Locate the cell with the specified text and output its [x, y] center coordinate. 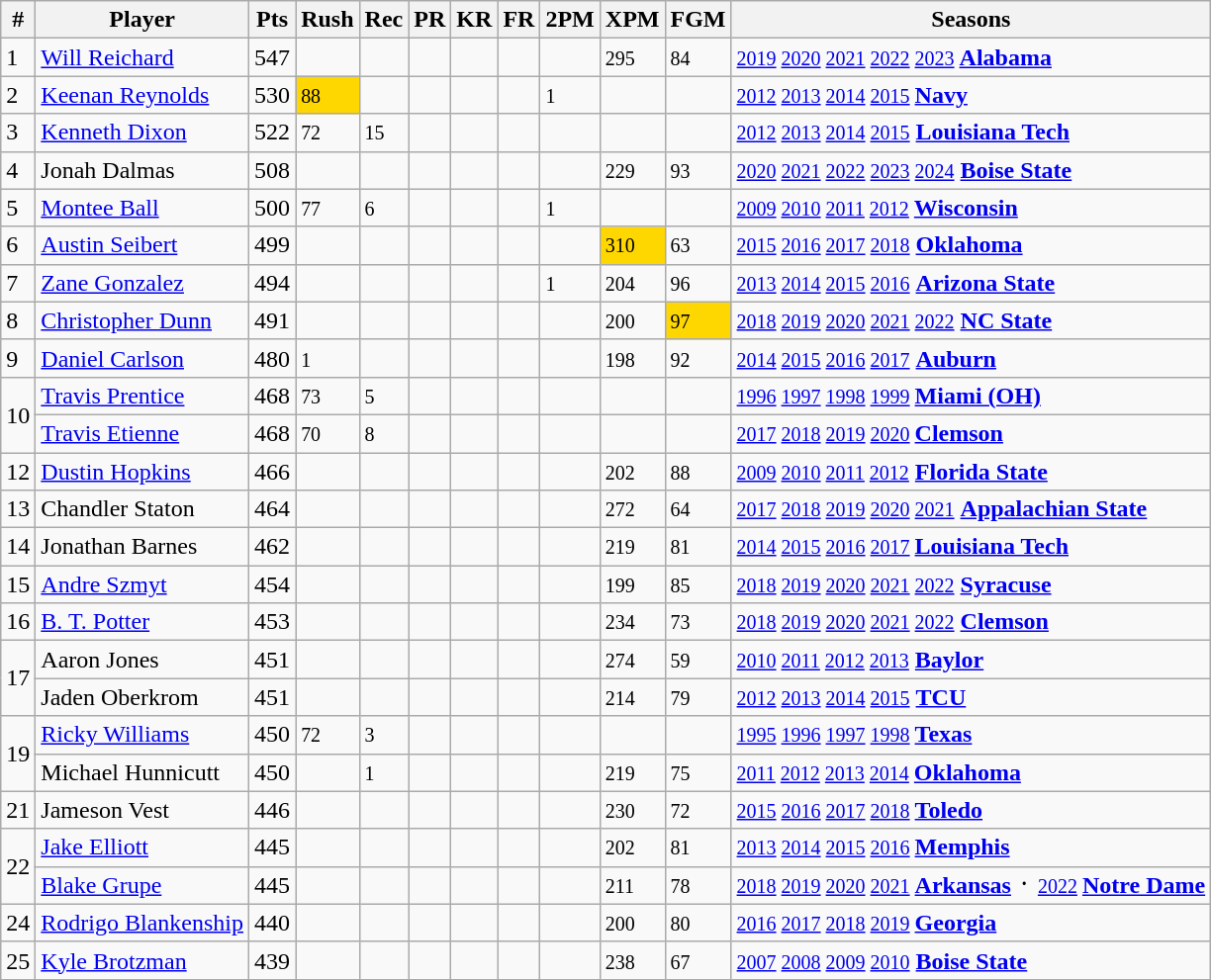
97 [699, 320]
499 [273, 245]
77 [327, 208]
4 [18, 170]
2015 2016 2017 2018 Toledo [972, 810]
Andre Szmyt [142, 584]
2007 2008 2009 2010 Boise State [972, 960]
2016 2017 2018 2019 Georgia [972, 923]
63 [699, 245]
Michael Hunnicutt [142, 772]
FGM [699, 20]
Jaden Oberkrom [142, 697]
211 [632, 885]
Daniel Carlson [142, 358]
2015 2016 2017 2018 Oklahoma [972, 245]
2011 2012 2013 2014 Oklahoma [972, 772]
310 [632, 245]
17 [18, 678]
PR [429, 20]
295 [632, 57]
Jonathan Barnes [142, 547]
B. T. Potter [142, 622]
494 [273, 283]
7 [18, 283]
2009 2010 2011 2012 Florida State [972, 472]
FR [518, 20]
2 [18, 95]
Dustin Hopkins [142, 472]
64 [699, 509]
59 [699, 660]
2014 2015 2016 2017 Auburn [972, 358]
2012 2013 2014 2015 TCU [972, 697]
Ricky Williams [142, 735]
Will Reichard [142, 57]
2018 2019 2020 2021 2022 Clemson [972, 622]
Austin Seibert [142, 245]
2018 2019 2020 2021 2022 Syracuse [972, 584]
Travis Etienne [142, 433]
274 [632, 660]
2013 2014 2015 2016 Arizona State [972, 283]
1996 1997 1998 1999 Miami (OH) [972, 396]
Montee Ball [142, 208]
508 [273, 170]
92 [699, 358]
454 [273, 584]
2010 2011 2012 2013 Baylor [972, 660]
466 [273, 472]
204 [632, 283]
Kenneth Dixon [142, 133]
462 [273, 547]
Kyle Brotzman [142, 960]
85 [699, 584]
440 [273, 923]
2020 2021 2022 2023 2024 Boise State [972, 170]
2017 2018 2019 2020 Clemson [972, 433]
453 [273, 622]
24 [18, 923]
16 [18, 622]
547 [273, 57]
Blake Grupe [142, 885]
25 [18, 960]
2019 2020 2021 2022 2023 Alabama [972, 57]
Christopher Dunn [142, 320]
2009 2010 2011 2012 Wisconsin [972, 208]
480 [273, 358]
2013 2014 2015 2016 Memphis [972, 847]
Rec [384, 20]
13 [18, 509]
93 [699, 170]
272 [632, 509]
Jake Elliott [142, 847]
446 [273, 810]
84 [699, 57]
1995 1996 1997 1998 Texas [972, 735]
198 [632, 358]
2PM [570, 20]
# [18, 20]
Player [142, 20]
199 [632, 584]
439 [273, 960]
Travis Prentice [142, 396]
2012 2013 2014 2015 Navy [972, 95]
238 [632, 960]
22 [18, 866]
Aaron Jones [142, 660]
214 [632, 697]
2014 2015 2016 2017 Louisiana Tech [972, 547]
2018 2019 2020 2021 Arkansas ᛫ 2022 Notre Dame [972, 885]
Jonah Dalmas [142, 170]
2012 2013 2014 2015 Louisiana Tech [972, 133]
19 [18, 754]
9 [18, 358]
Rodrigo Blankenship [142, 923]
491 [273, 320]
464 [273, 509]
530 [273, 95]
75 [699, 772]
Chandler Staton [142, 509]
XPM [632, 20]
80 [699, 923]
230 [632, 810]
79 [699, 697]
78 [699, 885]
Keenan Reynolds [142, 95]
234 [632, 622]
70 [327, 433]
2017 2018 2019 2020 2021 Appalachian State [972, 509]
2018 2019 2020 2021 2022 NC State [972, 320]
10 [18, 414]
Seasons [972, 20]
14 [18, 547]
21 [18, 810]
KR [475, 20]
Zane Gonzalez [142, 283]
229 [632, 170]
Rush [327, 20]
522 [273, 133]
Jameson Vest [142, 810]
500 [273, 208]
12 [18, 472]
Pts [273, 20]
96 [699, 283]
67 [699, 960]
